Find where the given text appears and provide that cell's center as (x, y) coordinate. 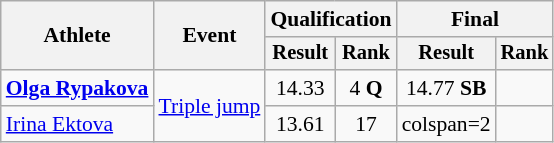
colspan=2 (446, 124)
Final (476, 19)
Irina Ektova (78, 124)
14.33 (300, 88)
Athlete (78, 36)
13.61 (300, 124)
4 Q (366, 88)
17 (366, 124)
14.77 SB (446, 88)
Qualification (330, 19)
Triple jump (209, 106)
Event (209, 36)
Olga Rypakova (78, 88)
